Pinpoint the cell where the given text exists, returning its [X, Y] midpoint coordinate. 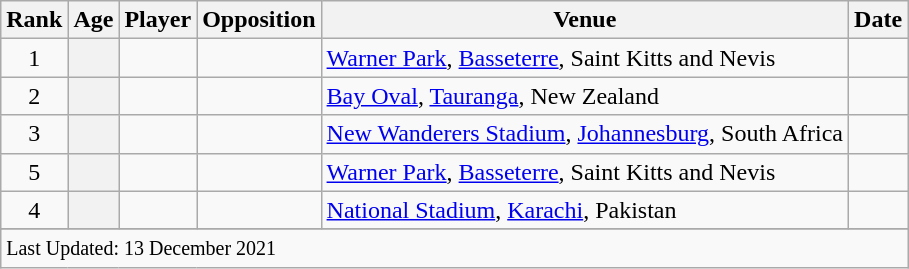
New Wanderers Stadium, Johannesburg, South Africa [585, 134]
Venue [585, 20]
Rank [34, 20]
Age [94, 20]
1 [34, 58]
Opposition [259, 20]
Date [878, 20]
4 [34, 210]
3 [34, 134]
Bay Oval, Tauranga, New Zealand [585, 96]
5 [34, 172]
Player [158, 20]
Last Updated: 13 December 2021 [454, 248]
National Stadium, Karachi, Pakistan [585, 210]
2 [34, 96]
